Locate the cell with the specified text and output its (X, Y) center coordinate. 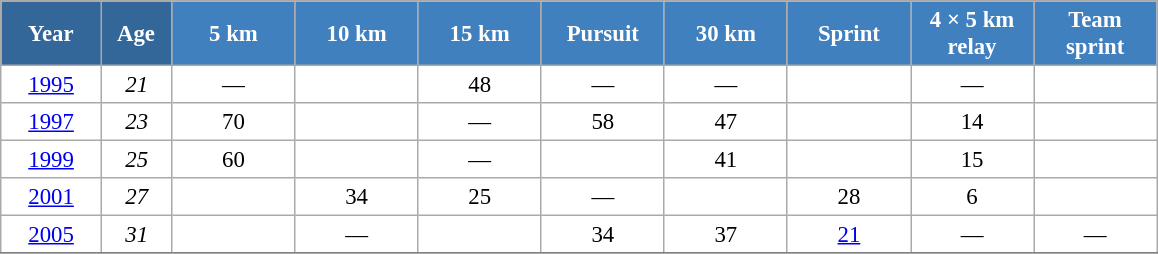
2005 (52, 235)
27 (136, 197)
28 (848, 197)
6 (972, 197)
15 (972, 160)
Age (136, 34)
30 km (726, 34)
58 (602, 122)
4 × 5 km relay (972, 34)
48 (480, 85)
5 km (234, 34)
10 km (356, 34)
1999 (52, 160)
Year (52, 34)
47 (726, 122)
2001 (52, 197)
14 (972, 122)
23 (136, 122)
37 (726, 235)
41 (726, 160)
1997 (52, 122)
70 (234, 122)
1995 (52, 85)
60 (234, 160)
31 (136, 235)
Sprint (848, 34)
15 km (480, 34)
Team sprint (1096, 34)
Pursuit (602, 34)
